Scan for the cell matching the given text and deliver its [X, Y] coordinate at center. 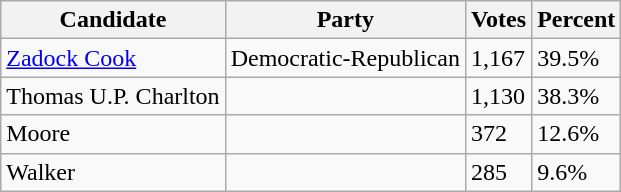
285 [498, 172]
38.3% [576, 96]
12.6% [576, 134]
Democratic-Republican [345, 58]
39.5% [576, 58]
Zadock Cook [113, 58]
Thomas U.P. Charlton [113, 96]
Votes [498, 20]
9.6% [576, 172]
372 [498, 134]
Candidate [113, 20]
Party [345, 20]
Walker [113, 172]
1,130 [498, 96]
Moore [113, 134]
1,167 [498, 58]
Percent [576, 20]
